Capture the cell that displays the provided text and extract its (X, Y) central coordinate. 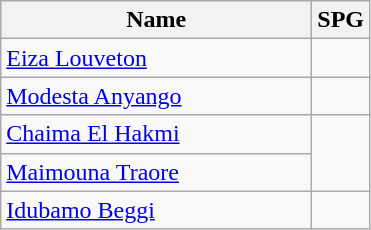
Maimouna Traore (156, 172)
SPG (341, 20)
Name (156, 20)
Chaima El Hakmi (156, 134)
Modesta Anyango (156, 96)
Idubamo Beggi (156, 210)
Eiza Louveton (156, 58)
